Return the [X, Y] coordinate for the center point of the cell that contains the specified text.  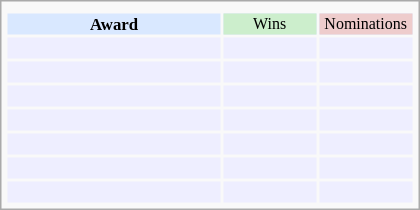
Nominations [366, 24]
Wins [270, 24]
Award [114, 24]
